Detect which cell encompasses the target text, then output its (x, y) center coordinate. 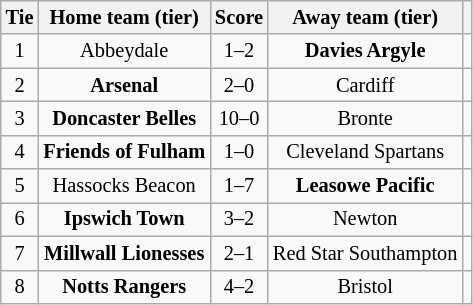
10–0 (239, 118)
Bristol (365, 287)
1–7 (239, 186)
Doncaster Belles (124, 118)
Abbeydale (124, 51)
Notts Rangers (124, 287)
2–0 (239, 85)
Bronte (365, 118)
1 (20, 51)
6 (20, 219)
Friends of Fulham (124, 152)
Cleveland Spartans (365, 152)
Newton (365, 219)
Ipswich Town (124, 219)
2 (20, 85)
Hassocks Beacon (124, 186)
1–2 (239, 51)
3 (20, 118)
4–2 (239, 287)
8 (20, 287)
Red Star Southampton (365, 253)
1–0 (239, 152)
5 (20, 186)
Arsenal (124, 85)
3–2 (239, 219)
7 (20, 253)
Score (239, 17)
Tie (20, 17)
4 (20, 152)
Millwall Lionesses (124, 253)
Away team (tier) (365, 17)
Davies Argyle (365, 51)
Cardiff (365, 85)
2–1 (239, 253)
Leasowe Pacific (365, 186)
Home team (tier) (124, 17)
